Locate the cell with the specified text and output its [x, y] center coordinate. 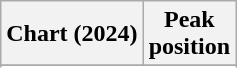
Chart (2024) [72, 34]
Peakposition [189, 34]
